From the cell containing the given text, extract its center point as (X, Y) coordinate. 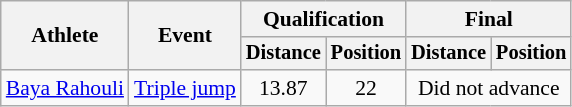
Final (488, 19)
Athlete (65, 36)
Event (185, 36)
13.87 (284, 88)
Did not advance (488, 88)
Qualification (324, 19)
Baya Rahouli (65, 88)
22 (366, 88)
Triple jump (185, 88)
